Find where the given text appears and provide that cell's center as [x, y] coordinate. 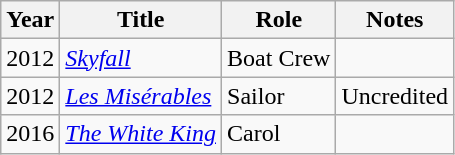
Skyfall [141, 58]
The White King [141, 134]
Role [279, 20]
Year [30, 20]
Uncredited [395, 96]
Boat Crew [279, 58]
Notes [395, 20]
2016 [30, 134]
Sailor [279, 96]
Les Misérables [141, 96]
Carol [279, 134]
Title [141, 20]
